Detect which cell encompasses the target text, then output its [X, Y] center coordinate. 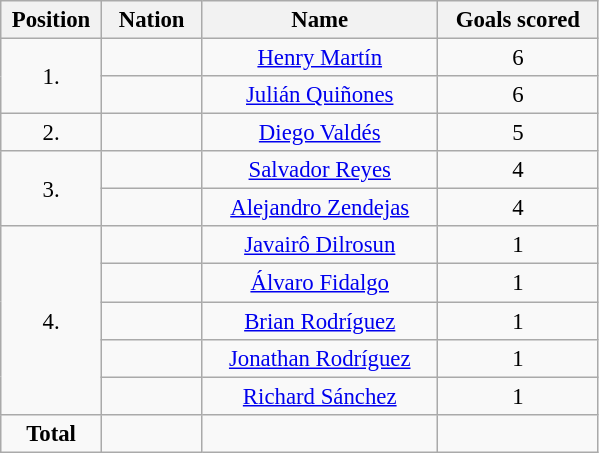
Alejandro Zendejas [320, 208]
Nation [152, 20]
3. [52, 188]
Julián Quiñones [320, 95]
Brian Rodríguez [320, 321]
Henry Martín [320, 58]
Álvaro Fidalgo [320, 283]
Name [320, 20]
Goals scored [518, 20]
Position [52, 20]
Salvador Reyes [320, 170]
2. [52, 133]
Richard Sánchez [320, 396]
Diego Valdés [320, 133]
5 [518, 133]
1. [52, 76]
Total [52, 433]
Jonathan Rodríguez [320, 358]
Javairô Dilrosun [320, 245]
4. [52, 320]
